Locate the cell with the specified text and output its [x, y] center coordinate. 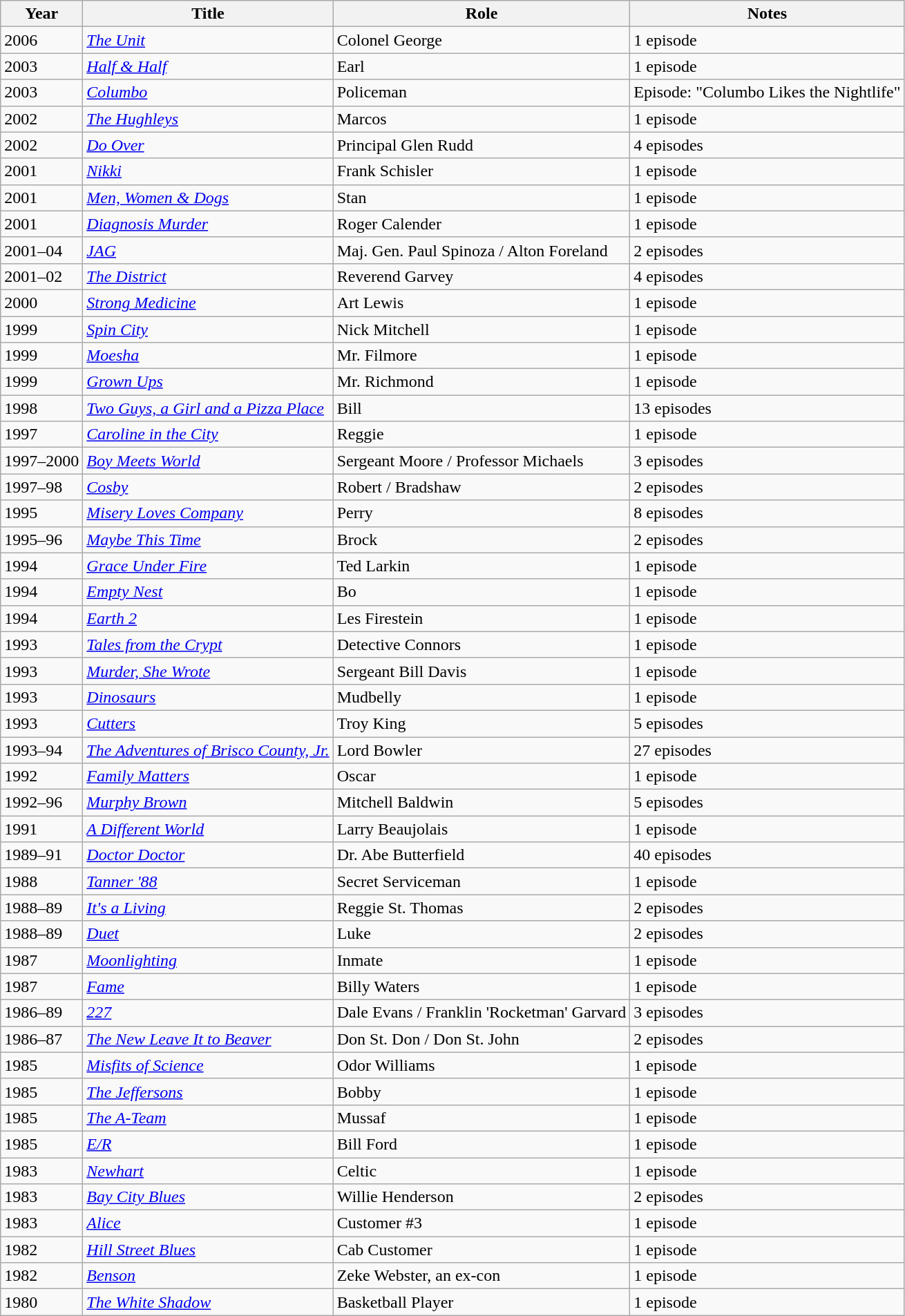
The New Leave It to Beaver [208, 1039]
Half & Half [208, 66]
Earl [482, 66]
1993–94 [41, 750]
1995 [41, 513]
Murphy Brown [208, 803]
Dinosaurs [208, 697]
Duet [208, 934]
Art Lewis [482, 303]
Colonel George [482, 40]
Troy King [482, 723]
Doctor Doctor [208, 855]
Newhart [208, 1171]
Reggie St. Thomas [482, 908]
Do Over [208, 145]
Grace Under Fire [208, 566]
Mr. Richmond [482, 382]
Dr. Abe Butterfield [482, 855]
2006 [41, 40]
Bill Ford [482, 1144]
Customer #3 [482, 1223]
Episode: "Columbo Likes the Nightlife" [767, 93]
Cab Customer [482, 1250]
1997–2000 [41, 461]
The Adventures of Brisco County, Jr. [208, 750]
Roger Calender [482, 224]
Misfits of Science [208, 1065]
Misery Loves Company [208, 513]
1992 [41, 776]
Caroline in the City [208, 435]
Ted Larkin [482, 566]
Bill [482, 408]
Don St. Don / Don St. John [482, 1039]
Frank Schisler [482, 171]
The Hughleys [208, 119]
1995–96 [41, 540]
40 episodes [767, 855]
Earth 2 [208, 618]
Boy Meets World [208, 461]
Role [482, 14]
Billy Waters [482, 986]
Two Guys, a Girl and a Pizza Place [208, 408]
Celtic [482, 1171]
1998 [41, 408]
1986–89 [41, 1013]
Robert / Bradshaw [482, 487]
Alice [208, 1223]
Year [41, 14]
2000 [41, 303]
1997 [41, 435]
1991 [41, 829]
Cosby [208, 487]
Bobby [482, 1091]
Oscar [482, 776]
Grown Ups [208, 382]
Tales from the Crypt [208, 645]
Hill Street Blues [208, 1250]
Sergeant Bill Davis [482, 671]
227 [208, 1013]
Mr. Filmore [482, 356]
Reggie [482, 435]
Nick Mitchell [482, 330]
Empty Nest [208, 592]
The White Shadow [208, 1302]
A Different World [208, 829]
Benson [208, 1276]
Dale Evans / Franklin 'Rocketman' Garvard [482, 1013]
It's a Living [208, 908]
Mitchell Baldwin [482, 803]
1986–87 [41, 1039]
Sergeant Moore / Professor Michaels [482, 461]
Stan [482, 198]
Les Firestein [482, 618]
Luke [482, 934]
2001–04 [41, 250]
1997–98 [41, 487]
Larry Beaujolais [482, 829]
13 episodes [767, 408]
Zeke Webster, an ex-con [482, 1276]
Title [208, 14]
27 episodes [767, 750]
1980 [41, 1302]
Moonlighting [208, 960]
2001–02 [41, 276]
Mudbelly [482, 697]
The District [208, 276]
Bo [482, 592]
1989–91 [41, 855]
Willie Henderson [482, 1197]
Fame [208, 986]
Secret Serviceman [482, 881]
Strong Medicine [208, 303]
1988 [41, 881]
JAG [208, 250]
Diagnosis Murder [208, 224]
The Unit [208, 40]
Maybe This Time [208, 540]
The A-Team [208, 1118]
Basketball Player [482, 1302]
Marcos [482, 119]
Mussaf [482, 1118]
Nikki [208, 171]
Detective Connors [482, 645]
Policeman [482, 93]
Perry [482, 513]
Moesha [208, 356]
Maj. Gen. Paul Spinoza / Alton Foreland [482, 250]
Spin City [208, 330]
Odor Williams [482, 1065]
Principal Glen Rudd [482, 145]
Bay City Blues [208, 1197]
Murder, She Wrote [208, 671]
The Jeffersons [208, 1091]
Tanner '88 [208, 881]
Family Matters [208, 776]
E/R [208, 1144]
Reverend Garvey [482, 276]
Inmate [482, 960]
8 episodes [767, 513]
Columbo [208, 93]
1992–96 [41, 803]
Lord Bowler [482, 750]
Men, Women & Dogs [208, 198]
Brock [482, 540]
Notes [767, 14]
Cutters [208, 723]
